From the cell containing the given text, extract its center point as (X, Y) coordinate. 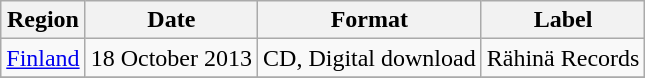
Date (171, 20)
Format (370, 20)
Label (563, 20)
Rähinä Records (563, 58)
18 October 2013 (171, 58)
CD, Digital download (370, 58)
Region (43, 20)
Finland (43, 58)
